Extract the (X, Y) coordinate from the center of the cell holding the provided text.  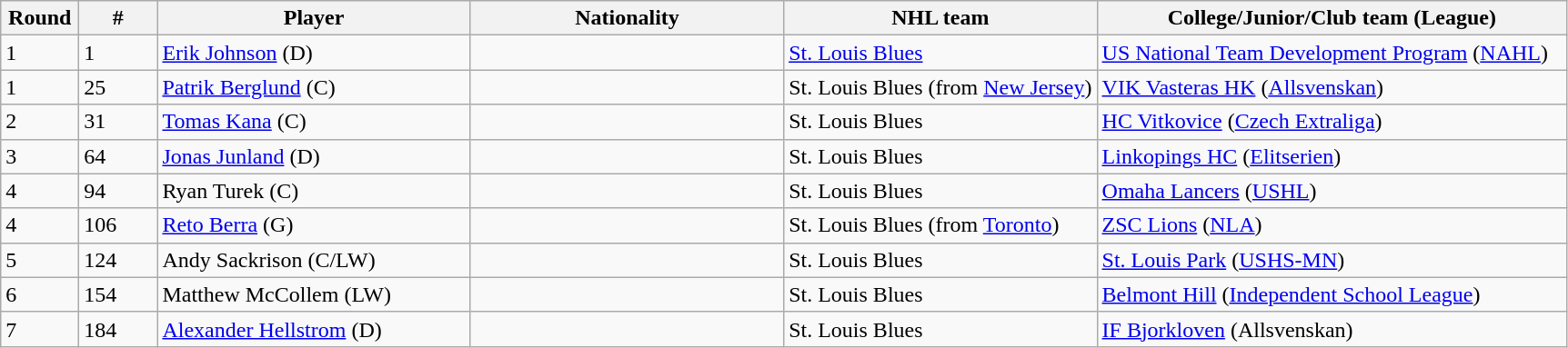
25 (118, 87)
106 (118, 225)
HC Vitkovice (Czech Extraliga) (1332, 122)
Tomas Kana (C) (314, 122)
31 (118, 122)
6 (40, 294)
NHL team (940, 18)
184 (118, 329)
Omaha Lancers (USHL) (1332, 191)
Nationality (627, 18)
2 (40, 122)
3 (40, 156)
Ryan Turek (C) (314, 191)
Alexander Hellstrom (D) (314, 329)
94 (118, 191)
Belmont Hill (Independent School League) (1332, 294)
College/Junior/Club team (League) (1332, 18)
Round (40, 18)
Reto Berra (G) (314, 225)
ZSC Lions (NLA) (1332, 225)
154 (118, 294)
IF Bjorkloven (Allsvenskan) (1332, 329)
Patrik Berglund (C) (314, 87)
Andy Sackrison (C/LW) (314, 260)
US National Team Development Program (NAHL) (1332, 53)
Jonas Junland (D) (314, 156)
Erik Johnson (D) (314, 53)
VIK Vasteras HK (Allsvenskan) (1332, 87)
St. Louis Blues (from New Jersey) (940, 87)
5 (40, 260)
64 (118, 156)
Player (314, 18)
# (118, 18)
St. Louis Park (USHS-MN) (1332, 260)
124 (118, 260)
Matthew McCollem (LW) (314, 294)
Linkopings HC (Elitserien) (1332, 156)
St. Louis Blues (from Toronto) (940, 225)
7 (40, 329)
